For the text-containing cell, return its midpoint in (x, y) coordinate format. 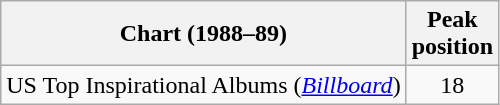
Chart (1988–89) (204, 34)
Peakposition (452, 34)
US Top Inspirational Albums (Billboard) (204, 85)
18 (452, 85)
